Search for the cell housing the specified text and yield its [X, Y] center coordinate. 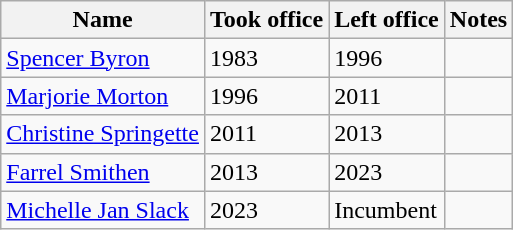
Notes [478, 20]
Christine Springette [103, 134]
Spencer Byron [103, 58]
1983 [266, 58]
Marjorie Morton [103, 96]
Name [103, 20]
Michelle Jan Slack [103, 210]
Farrel Smithen [103, 172]
Took office [266, 20]
Left office [387, 20]
Incumbent [387, 210]
